For the text-containing cell, return its midpoint in [x, y] coordinate format. 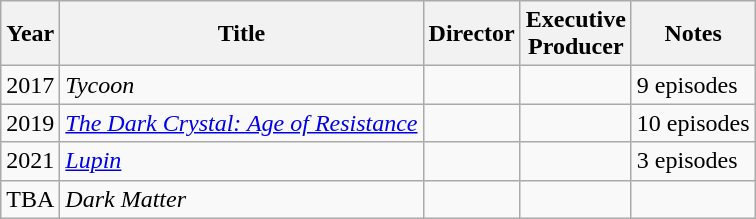
Title [242, 34]
ExecutiveProducer [576, 34]
2021 [30, 161]
The Dark Crystal: Age of Resistance [242, 123]
Tycoon [242, 85]
3 episodes [693, 161]
Dark Matter [242, 199]
TBA [30, 199]
10 episodes [693, 123]
Lupin [242, 161]
Notes [693, 34]
2017 [30, 85]
9 episodes [693, 85]
Year [30, 34]
Director [472, 34]
2019 [30, 123]
